Capture the cell that displays the provided text and extract its [x, y] central coordinate. 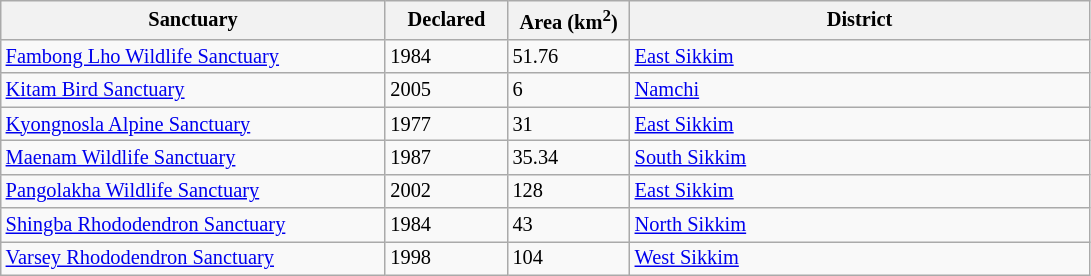
Declared [446, 20]
Shingba Rhododendron Sanctuary [194, 225]
Sanctuary [194, 20]
North Sikkim [860, 225]
128 [569, 191]
Kitam Bird Sanctuary [194, 90]
Namchi [860, 90]
Varsey Rhododendron Sanctuary [194, 258]
2002 [446, 191]
2005 [446, 90]
43 [569, 225]
104 [569, 258]
35.34 [569, 157]
Kyongnosla Alpine Sanctuary [194, 124]
South Sikkim [860, 157]
Maenam Wildlife Sanctuary [194, 157]
31 [569, 124]
West Sikkim [860, 258]
District [860, 20]
Area (km2) [569, 20]
Fambong Lho Wildlife Sanctuary [194, 56]
1977 [446, 124]
1998 [446, 258]
6 [569, 90]
Pangolakha Wildlife Sanctuary [194, 191]
1987 [446, 157]
51.76 [569, 56]
